Return the (X, Y) coordinate for the center point of the cell that contains the specified text.  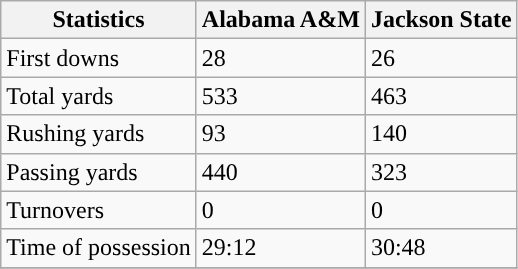
Passing yards (99, 172)
Rushing yards (99, 134)
26 (441, 58)
30:48 (441, 248)
533 (280, 96)
463 (441, 96)
440 (280, 172)
Statistics (99, 20)
323 (441, 172)
Jackson State (441, 20)
28 (280, 58)
First downs (99, 58)
93 (280, 134)
140 (441, 134)
29:12 (280, 248)
Total yards (99, 96)
Turnovers (99, 210)
Alabama A&M (280, 20)
Time of possession (99, 248)
